Return the (X, Y) coordinate for the center point of the cell that contains the specified text.  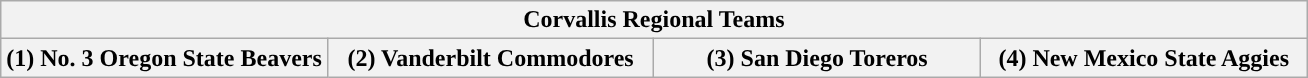
Corvallis Regional Teams (654, 20)
(4) New Mexico State Aggies (1144, 58)
(3) San Diego Toreros (818, 58)
(2) Vanderbilt Commodores (490, 58)
(1) No. 3 Oregon State Beavers (164, 58)
